Find where the given text appears and provide that cell's center as (x, y) coordinate. 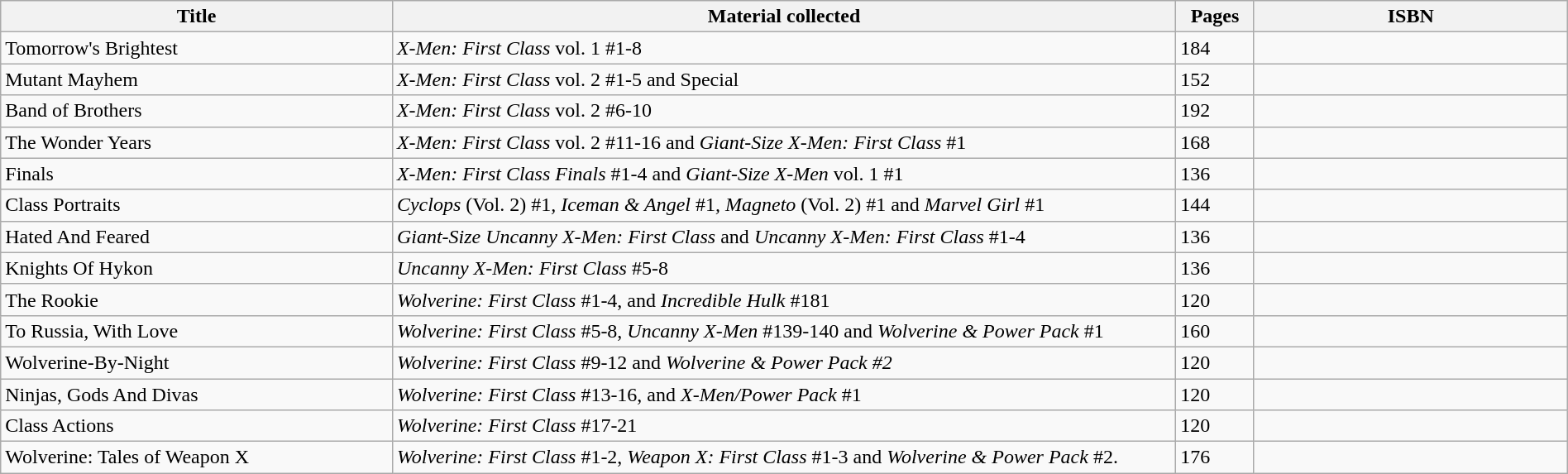
Band of Brothers (197, 111)
192 (1216, 111)
Ninjas, Gods And Divas (197, 395)
152 (1216, 79)
168 (1216, 142)
Class Actions (197, 426)
184 (1216, 48)
Pages (1216, 17)
X-Men: First Class vol. 2 #11-16 and Giant-Size X-Men: First Class #1 (784, 142)
X-Men: First Class vol. 2 #1-5 and Special (784, 79)
Cyclops (Vol. 2) #1, Iceman & Angel #1, Magneto (Vol. 2) #1 and Marvel Girl #1 (784, 205)
ISBN (1411, 17)
The Wonder Years (197, 142)
Knights Of Hykon (197, 268)
X-Men: First Class vol. 1 #1-8 (784, 48)
Wolverine: Tales of Weapon X (197, 457)
Finals (197, 174)
Giant-Size Uncanny X-Men: First Class and Uncanny X-Men: First Class #1-4 (784, 237)
To Russia, With Love (197, 331)
X-Men: First Class Finals #1-4 and Giant-Size X-Men vol. 1 #1 (784, 174)
Wolverine: First Class #17-21 (784, 426)
Uncanny X-Men: First Class #5-8 (784, 268)
Wolverine: First Class #9-12 and Wolverine & Power Pack #2 (784, 362)
Class Portraits (197, 205)
Wolverine: First Class #1-4, and Incredible Hulk #181 (784, 299)
X-Men: First Class vol. 2 #6-10 (784, 111)
Material collected (784, 17)
176 (1216, 457)
Tomorrow's Brightest (197, 48)
Title (197, 17)
Wolverine: First Class #5-8, Uncanny X-Men #139-140 and Wolverine & Power Pack #1 (784, 331)
Hated And Feared (197, 237)
160 (1216, 331)
Wolverine-By-Night (197, 362)
Wolverine: First Class #1-2, Weapon X: First Class #1-3 and Wolverine & Power Pack #2. (784, 457)
Mutant Mayhem (197, 79)
Wolverine: First Class #13-16, and X-Men/Power Pack #1 (784, 395)
144 (1216, 205)
The Rookie (197, 299)
